Pinpoint the cell where the given text exists, returning its [X, Y] midpoint coordinate. 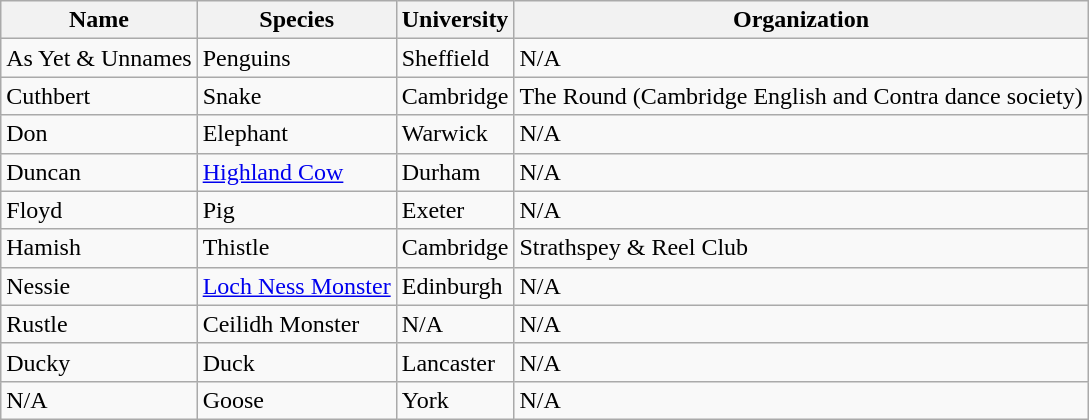
Snake [296, 96]
Duck [296, 362]
The Round (Cambridge English and Contra dance society) [801, 96]
Nessie [99, 286]
Strathspey & Reel Club [801, 248]
Edinburgh [455, 286]
Ducky [99, 362]
Species [296, 20]
Rustle [99, 324]
Loch Ness Monster [296, 286]
Penguins [296, 58]
Hamish [99, 248]
Thistle [296, 248]
Exeter [455, 210]
Name [99, 20]
Elephant [296, 134]
Cuthbert [99, 96]
Don [99, 134]
University [455, 20]
Highland Cow [296, 172]
Duncan [99, 172]
Durham [455, 172]
Floyd [99, 210]
Goose [296, 400]
Lancaster [455, 362]
As Yet & Unnames [99, 58]
Pig [296, 210]
Warwick [455, 134]
Ceilidh Monster [296, 324]
Sheffield [455, 58]
York [455, 400]
Organization [801, 20]
